Provide the [X, Y] coordinate of the cell's center where the given text is located.  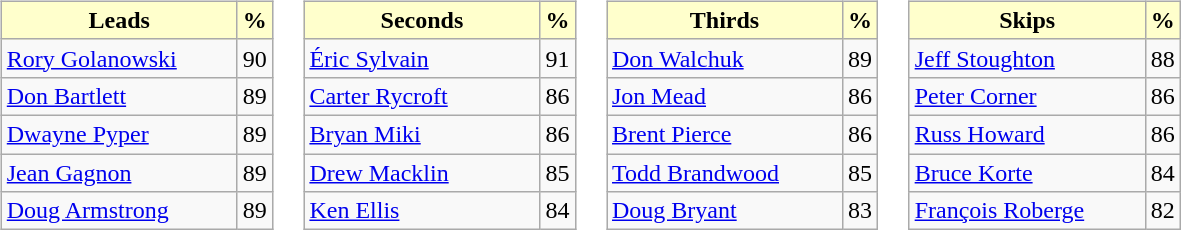
Jean Gagnon [119, 173]
Bryan Miki [422, 134]
François Roberge [1027, 211]
Brent Pierce [724, 134]
Dwayne Pyper [119, 134]
Don Bartlett [119, 96]
Éric Sylvain [422, 58]
83 [860, 211]
Ken Ellis [422, 211]
Leads [119, 20]
Todd Brandwood [724, 173]
Russ Howard [1027, 134]
Seconds [422, 20]
Doug Armstrong [119, 211]
Thirds [724, 20]
Jeff Stoughton [1027, 58]
Jon Mead [724, 96]
Drew Macklin [422, 173]
Bruce Korte [1027, 173]
Peter Corner [1027, 96]
90 [254, 58]
Carter Rycroft [422, 96]
Rory Golanowski [119, 58]
88 [1162, 58]
Doug Bryant [724, 211]
Skips [1027, 20]
82 [1162, 211]
Don Walchuk [724, 58]
91 [558, 58]
